Pinpoint the cell where the given text exists, returning its [x, y] midpoint coordinate. 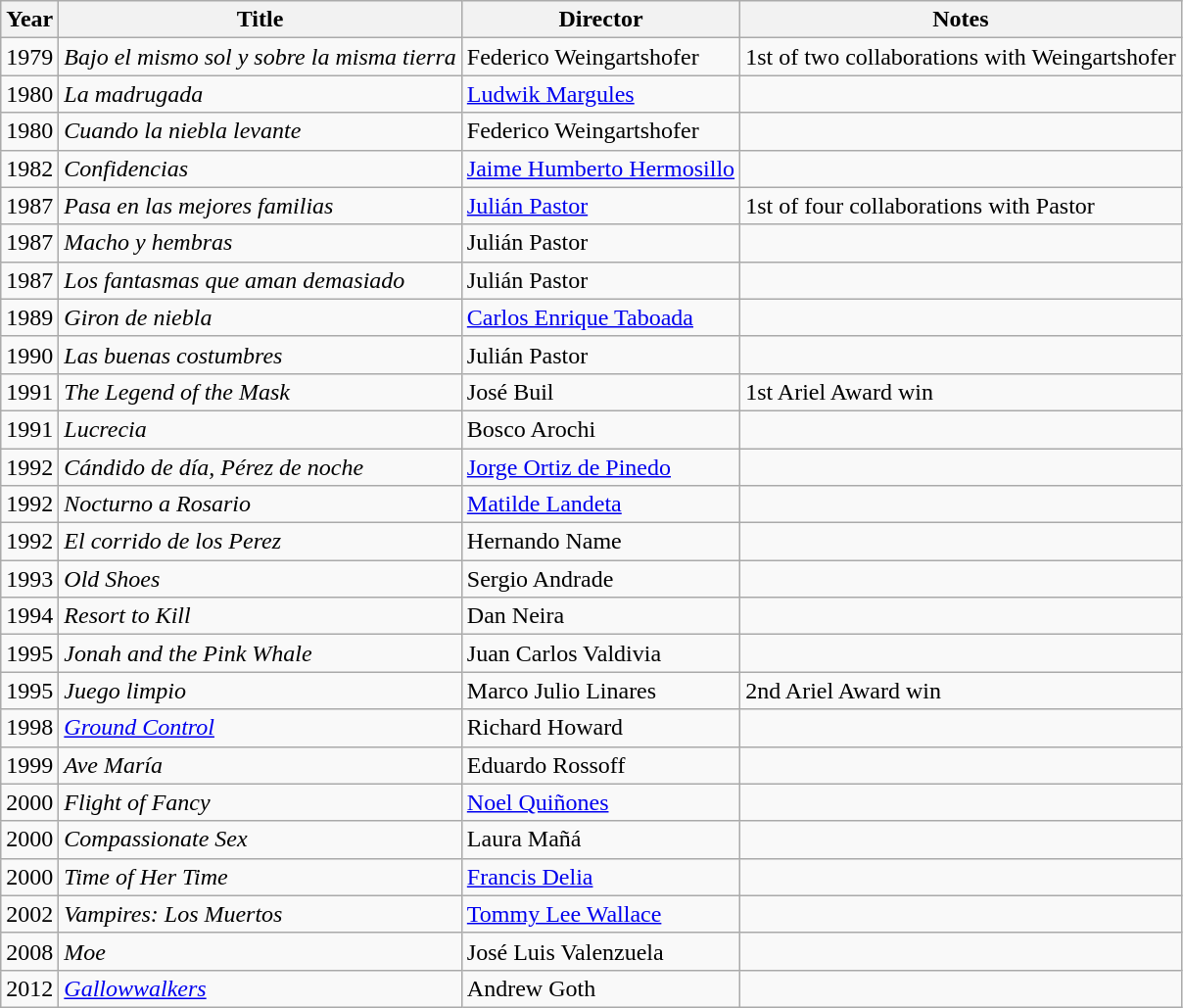
Sergio Andrade [600, 579]
Gallowwalkers [260, 988]
1990 [29, 355]
José Luis Valenzuela [600, 951]
La madrugada [260, 94]
Title [260, 20]
José Buil [600, 392]
Marco Julio Linares [600, 691]
Vampires: Los Muertos [260, 914]
2008 [29, 951]
1998 [29, 728]
Jorge Ortiz de Pinedo [600, 467]
1st Ariel Award win [962, 392]
Eduardo Rossoff [600, 765]
Bajo el mismo sol y sobre la misma tierra [260, 57]
Nocturno a Rosario [260, 504]
Ground Control [260, 728]
Cuando la niebla levante [260, 131]
Los fantasmas que aman demasiado [260, 280]
Resort to Kill [260, 616]
Noel Quiñones [600, 802]
1st of two collaborations with Weingartshofer [962, 57]
2012 [29, 988]
Tommy Lee Wallace [600, 914]
Giron de niebla [260, 317]
Old Shoes [260, 579]
Matilde Landeta [600, 504]
Compassionate Sex [260, 840]
Lucrecia [260, 429]
Jaime Humberto Hermosillo [600, 168]
Year [29, 20]
1979 [29, 57]
Ave María [260, 765]
1994 [29, 616]
Laura Mañá [600, 840]
2002 [29, 914]
2nd Ariel Award win [962, 691]
1999 [29, 765]
Cándido de día, Pérez de noche [260, 467]
Francis Delia [600, 877]
Pasa en las mejores familias [260, 206]
Jonah and the Pink Whale [260, 653]
Dan Neira [600, 616]
Time of Her Time [260, 877]
Hernando Name [600, 542]
1993 [29, 579]
Confidencias [260, 168]
El corrido de los Perez [260, 542]
Moe [260, 951]
Macho y hembras [260, 243]
1982 [29, 168]
Juan Carlos Valdivia [600, 653]
Richard Howard [600, 728]
Notes [962, 20]
Juego limpio [260, 691]
Bosco Arochi [600, 429]
Flight of Fancy [260, 802]
Ludwik Margules [600, 94]
Carlos Enrique Taboada [600, 317]
Director [600, 20]
Las buenas costumbres [260, 355]
The Legend of the Mask [260, 392]
1st of four collaborations with Pastor [962, 206]
Andrew Goth [600, 988]
1989 [29, 317]
